From the cell containing the given text, extract its center point as (x, y) coordinate. 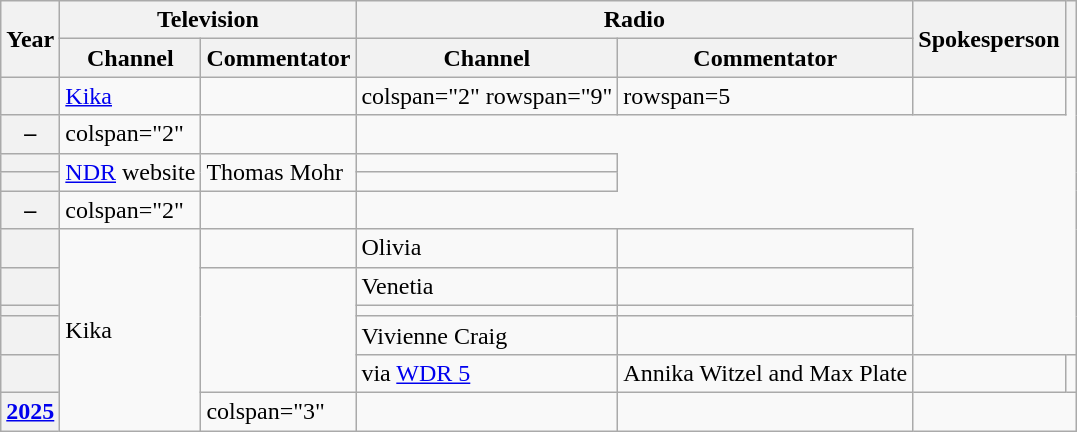
Thomas Mohr (278, 172)
via WDR 5 (487, 373)
Year (30, 39)
Radio (634, 20)
Spokesperson (989, 39)
rowspan=5 (766, 96)
2025 (30, 411)
colspan="3" (278, 411)
Venetia (487, 286)
Television (208, 20)
Olivia (487, 248)
Annika Witzel and Max Plate (766, 373)
Vivienne Craig (487, 335)
NDR website (130, 172)
colspan="2" rowspan="9" (487, 96)
